Pinpoint the cell where the given text exists, returning its [x, y] midpoint coordinate. 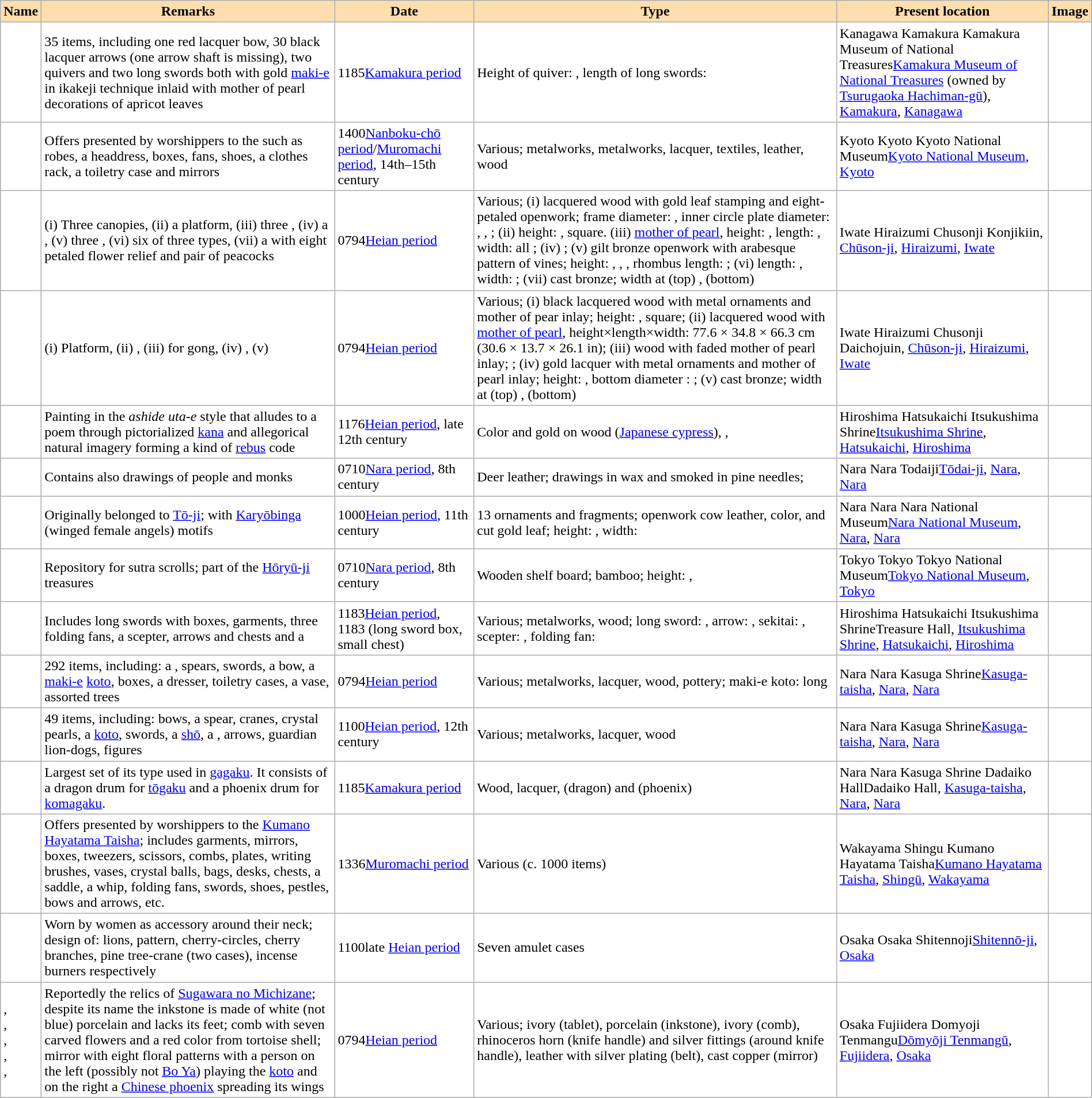
1100late Heian period [404, 948]
1176Heian period, late 12th century [404, 432]
49 items, including: bows, a spear, cranes, crystal pearls, a koto, swords, a shō, a , arrows, guardian lion-dogs, figures [188, 734]
Originally belonged to Tō-ji; with Karyōbinga (winged female angels) motifs [188, 522]
Painting in the ashide uta-e style that alludes to a poem through pictorialized kana and allegorical natural imagery forming a kind of rebus code [188, 432]
Color and gold on wood (Japanese cypress), , [655, 432]
Nara Nara Nara National MuseumNara National Museum, Nara, Nara [942, 522]
Kyoto Kyoto Kyoto National MuseumKyoto National Museum, Kyoto [942, 157]
Date [404, 12]
Various; metalworks, lacquer, wood, pottery; maki-e koto: long [655, 681]
Various; metalworks, wood; long sword: , arrow: , sekitai: , scepter: , folding fan: [655, 628]
Wakayama Shingu Kumano Hayatama TaishaKumano Hayatama Taisha, Shingū, Wakayama [942, 864]
Various (c. 1000 items) [655, 864]
Iwate Hiraizumi Chusonji Konjikiin, Chūson-ji, Hiraizumi, Iwate [942, 241]
Includes long swords with boxes, garments, three folding fans, a scepter, arrows and chests and a [188, 628]
Nara Nara Kasuga Shrine Dadaiko HallDadaiko Hall, Kasuga-taisha, Nara, Nara [942, 788]
Remarks [188, 12]
Deer leather; drawings in wax and smoked in pine needles; [655, 477]
Tokyo Tokyo Tokyo National MuseumTokyo National Museum, Tokyo [942, 575]
Wood, lacquer, (dragon) and (phoenix) [655, 788]
Hiroshima Hatsukaichi Itsukushima ShrineTreasure Hall, Itsukushima Shrine, Hatsukaichi, Hiroshima [942, 628]
Osaka Fujiidera Domyoji TenmanguDōmyōji Tenmangū, Fujiidera, Osaka [942, 1040]
Height of quiver: , length of long swords: [655, 73]
Contains also drawings of people and monks [188, 477]
1336Muromachi period [404, 864]
1183Heian period, 1183 (long sword box, small chest) [404, 628]
13 ornaments and fragments; openwork cow leather, color, and cut gold leaf; height: , width: [655, 522]
Name [21, 12]
Wooden shelf board; bamboo; height: , [655, 575]
Largest set of its type used in gagaku. It consists of a dragon drum for tōgaku and a phoenix drum for komagaku. [188, 788]
, , , , , [21, 1040]
Various; metalworks, lacquer, wood [655, 734]
Type [655, 12]
1400Nanboku-chō period/Muromachi period, 14th–15th century [404, 157]
1000Heian period, 11th century [404, 522]
Osaka Osaka ShitennojiShitennō-ji, Osaka [942, 948]
Repository for sutra scrolls; part of the Hōryū-ji treasures [188, 575]
Offers presented by worshippers to the such as robes, a headdress, boxes, fans, shoes, a clothes rack, a toiletry case and mirrors [188, 157]
Nara Nara TodaijiTōdai-ji, Nara, Nara [942, 477]
1100Heian period, 12th century [404, 734]
Image [1070, 12]
Kanagawa Kamakura Kamakura Museum of National TreasuresKamakura Museum of National Treasures (owned by Tsurugaoka Hachiman-gū), Kamakura, Kanagawa [942, 73]
292 items, including: a , spears, swords, a bow, a maki-e koto, boxes, a dresser, toiletry cases, a vase, assorted trees [188, 681]
Iwate Hiraizumi Chusonji Daichojuin, Chūson-ji, Hiraizumi, Iwate [942, 348]
Seven amulet cases [655, 948]
Various; metalworks, metalworks, lacquer, textiles, leather, wood [655, 157]
Hiroshima Hatsukaichi Itsukushima ShrineItsukushima Shrine, Hatsukaichi, Hiroshima [942, 432]
Present location [942, 12]
(i) Platform, (ii) , (iii) for gong, (iv) , (v) [188, 348]
